Capture the cell that displays the provided text and extract its (X, Y) central coordinate. 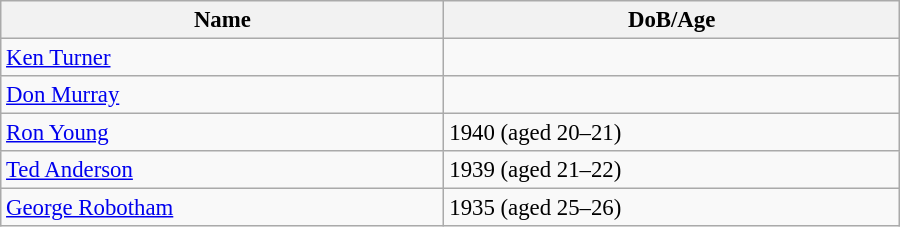
1935 (aged 25–26) (672, 208)
Ken Turner (222, 58)
Don Murray (222, 95)
Ron Young (222, 133)
1940 (aged 20–21) (672, 133)
George Robotham (222, 208)
DoB/Age (672, 20)
Ted Anderson (222, 170)
1939 (aged 21–22) (672, 170)
Name (222, 20)
